For the text-containing cell, return its midpoint in (x, y) coordinate format. 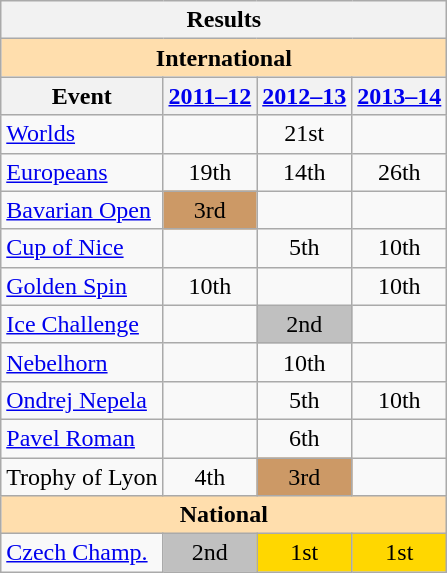
Ondrej Nepela (82, 400)
Ice Challenge (82, 324)
Golden Spin (82, 286)
6th (304, 438)
4th (210, 477)
Trophy of Lyon (82, 477)
14th (304, 172)
Europeans (82, 172)
Czech Champ. (82, 553)
2012–13 (304, 96)
Cup of Nice (82, 248)
2011–12 (210, 96)
National (224, 515)
26th (400, 172)
Event (82, 96)
21st (304, 134)
19th (210, 172)
International (224, 58)
Nebelhorn (82, 362)
Worlds (82, 134)
Results (224, 20)
Bavarian Open (82, 210)
Pavel Roman (82, 438)
2013–14 (400, 96)
